Search for the cell housing the specified text and yield its [x, y] center coordinate. 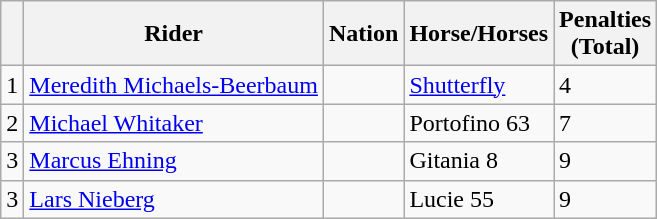
4 [606, 85]
Shutterfly [479, 85]
Lucie 55 [479, 199]
1 [12, 85]
Rider [174, 34]
Michael Whitaker [174, 123]
7 [606, 123]
Meredith Michaels-Beerbaum [174, 85]
Horse/Horses [479, 34]
Gitania 8 [479, 161]
2 [12, 123]
Lars Nieberg [174, 199]
Nation [363, 34]
Penalties(Total) [606, 34]
Marcus Ehning [174, 161]
Portofino 63 [479, 123]
